Return (X, Y) of the center of cell containing provided text 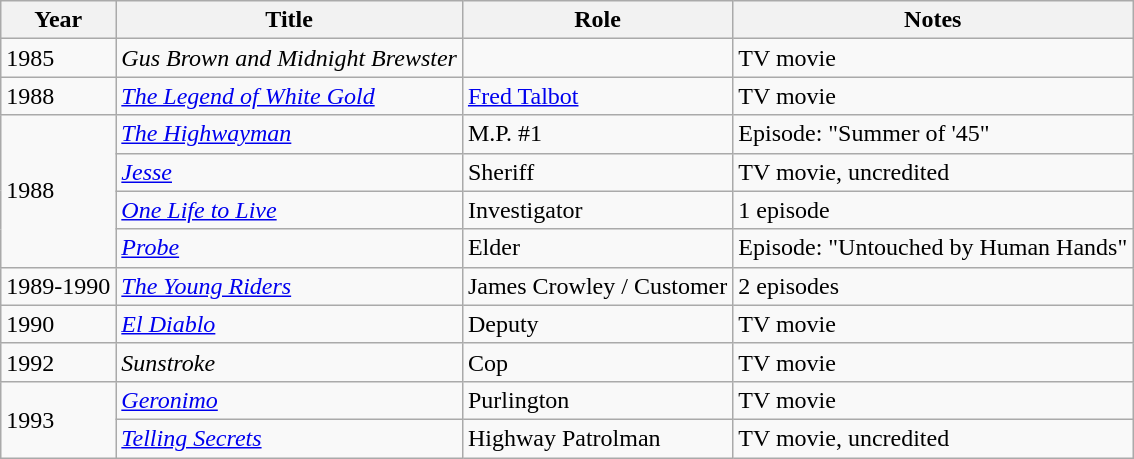
1992 (58, 362)
1990 (58, 324)
Fred Talbot (597, 96)
1993 (58, 419)
Year (58, 20)
The Young Riders (290, 286)
Deputy (597, 324)
Notes (933, 20)
The Legend of White Gold (290, 96)
Sheriff (597, 172)
Probe (290, 248)
James Crowley / Customer (597, 286)
Cop (597, 362)
Episode: "Summer of '45" (933, 134)
Title (290, 20)
Geronimo (290, 400)
Role (597, 20)
Highway Patrolman (597, 438)
Investigator (597, 210)
Gus Brown and Midnight Brewster (290, 58)
Sunstroke (290, 362)
The Highwayman (290, 134)
Telling Secrets (290, 438)
M.P. #1 (597, 134)
Episode: "Untouched by Human Hands" (933, 248)
El Diablo (290, 324)
1985 (58, 58)
Elder (597, 248)
1989-1990 (58, 286)
One Life to Live (290, 210)
Jesse (290, 172)
1 episode (933, 210)
Purlington (597, 400)
2 episodes (933, 286)
